Search for the cell housing the specified text and yield its [X, Y] center coordinate. 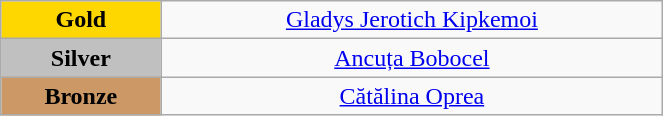
Silver [81, 58]
Gladys Jerotich Kipkemoi [412, 20]
Bronze [81, 96]
Cătălina Oprea [412, 96]
Gold [81, 20]
Ancuța Bobocel [412, 58]
